Locate the cell with the specified text and output its [X, Y] center coordinate. 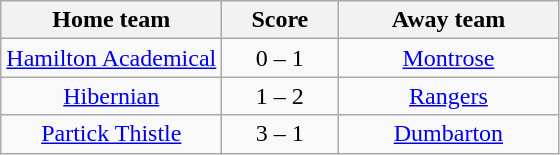
1 – 2 [280, 96]
Montrose [448, 58]
Hamilton Academical [112, 58]
3 – 1 [280, 134]
Dumbarton [448, 134]
Hibernian [112, 96]
Home team [112, 20]
Away team [448, 20]
0 – 1 [280, 58]
Rangers [448, 96]
Score [280, 20]
Partick Thistle [112, 134]
